Provide the (X, Y) coordinate of the cell's center where the given text is located.  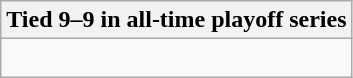
Tied 9–9 in all-time playoff series (176, 20)
